Find where the given text appears and provide that cell's center as [x, y] coordinate. 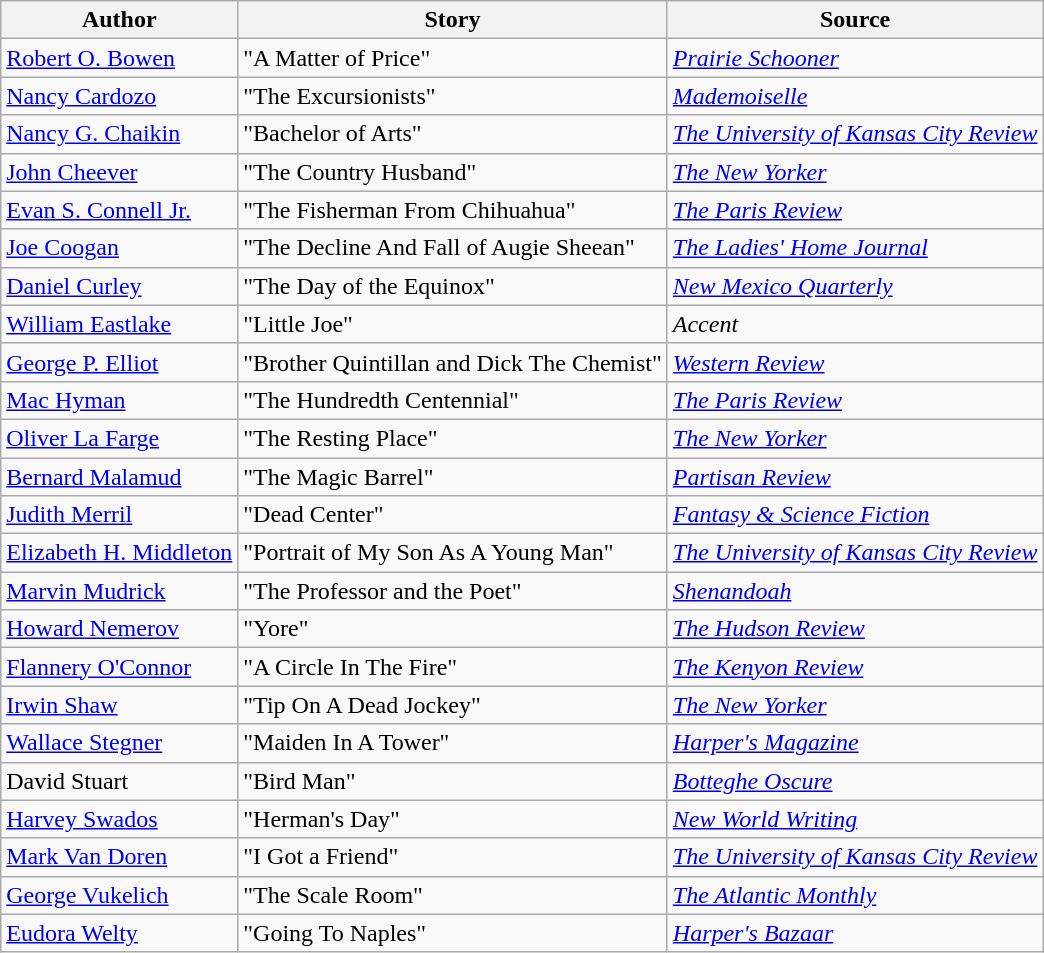
Harvey Swados [120, 819]
"The Country Husband" [452, 172]
"The Fisherman From Chihuahua" [452, 210]
"The Resting Place" [452, 438]
Mac Hyman [120, 400]
"Little Joe" [452, 324]
Mademoiselle [855, 96]
New Mexico Quarterly [855, 286]
"The Hundredth Centennial" [452, 400]
Nancy G. Chaikin [120, 134]
"Portrait of My Son As A Young Man" [452, 553]
"Tip On A Dead Jockey" [452, 705]
Joe Coogan [120, 248]
"A Circle In The Fire" [452, 667]
Irwin Shaw [120, 705]
"The Day of the Equinox" [452, 286]
Elizabeth H. Middleton [120, 553]
Shenandoah [855, 591]
Partisan Review [855, 477]
The Kenyon Review [855, 667]
The Atlantic Monthly [855, 895]
Harper's Magazine [855, 743]
Western Review [855, 362]
"Yore" [452, 629]
Harper's Bazaar [855, 933]
"Going To Naples" [452, 933]
"Maiden In A Tower" [452, 743]
"Bird Man" [452, 781]
Marvin Mudrick [120, 591]
Judith Merril [120, 515]
Nancy Cardozo [120, 96]
"I Got a Friend" [452, 857]
"The Decline And Fall of Augie Sheean" [452, 248]
Evan S. Connell Jr. [120, 210]
"Brother Quintillan and Dick The Chemist" [452, 362]
William Eastlake [120, 324]
Bernard Malamud [120, 477]
New World Writing [855, 819]
John Cheever [120, 172]
David Stuart [120, 781]
Eudora Welty [120, 933]
George P. Elliot [120, 362]
Author [120, 20]
"The Excursionists" [452, 96]
"The Magic Barrel" [452, 477]
"Bachelor of Arts" [452, 134]
Howard Nemerov [120, 629]
Fantasy & Science Fiction [855, 515]
"Dead Center" [452, 515]
Botteghe Oscure [855, 781]
Flannery O'Connor [120, 667]
Prairie Schooner [855, 58]
The Ladies' Home Journal [855, 248]
Daniel Curley [120, 286]
George Vukelich [120, 895]
"The Professor and the Poet" [452, 591]
"A Matter of Price" [452, 58]
Mark Van Doren [120, 857]
Accent [855, 324]
Robert O. Bowen [120, 58]
"Herman's Day" [452, 819]
Oliver La Farge [120, 438]
Story [452, 20]
Source [855, 20]
"The Scale Room" [452, 895]
Wallace Stegner [120, 743]
The Hudson Review [855, 629]
